Scan for the cell matching the given text and deliver its (X, Y) coordinate at center. 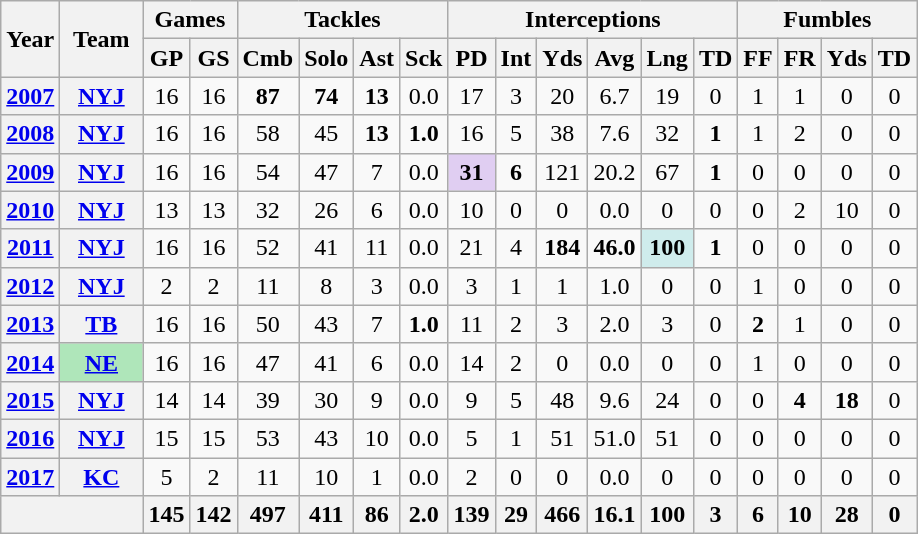
2012 (30, 286)
Games (190, 20)
18 (846, 400)
142 (214, 515)
74 (326, 96)
45 (326, 134)
FR (800, 58)
50 (268, 324)
53 (268, 438)
2013 (30, 324)
139 (472, 515)
KC (102, 477)
Interceptions (593, 20)
Solo (326, 58)
411 (326, 515)
Fumbles (828, 20)
17 (472, 96)
48 (562, 400)
31 (472, 172)
2011 (30, 248)
Tackles (342, 20)
GS (214, 58)
184 (562, 248)
6.7 (614, 96)
28 (846, 515)
16.1 (614, 515)
Cmb (268, 58)
Lng (667, 58)
58 (268, 134)
8 (326, 286)
FF (758, 58)
497 (268, 515)
52 (268, 248)
20.2 (614, 172)
2017 (30, 477)
Ast (377, 58)
2016 (30, 438)
Avg (614, 58)
20 (562, 96)
21 (472, 248)
466 (562, 515)
38 (562, 134)
67 (667, 172)
Sck (424, 58)
2014 (30, 362)
46.0 (614, 248)
2015 (30, 400)
Team (102, 39)
2007 (30, 96)
Year (30, 39)
2010 (30, 210)
24 (667, 400)
NE (102, 362)
9.6 (614, 400)
7.6 (614, 134)
87 (268, 96)
54 (268, 172)
2009 (30, 172)
PD (472, 58)
121 (562, 172)
Int (516, 58)
19 (667, 96)
30 (326, 400)
29 (516, 515)
2008 (30, 134)
26 (326, 210)
86 (377, 515)
TB (102, 324)
39 (268, 400)
GP (166, 58)
145 (166, 515)
51.0 (614, 438)
